Provide the (X, Y) coordinate of the cell's center where the given text is located.  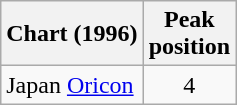
Peakposition (189, 34)
Chart (1996) (72, 34)
Japan Oricon (72, 85)
4 (189, 85)
